Determine the (X, Y) coordinate at the center of the cell enclosing the given text.  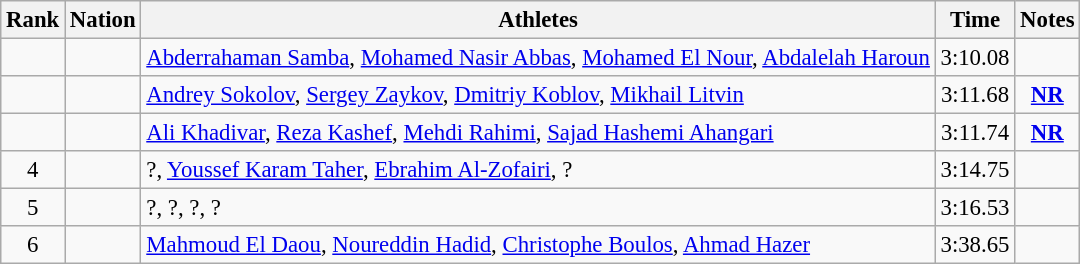
5 (33, 208)
3:11.68 (975, 95)
3:38.65 (975, 245)
4 (33, 170)
Notes (1048, 20)
Athletes (538, 20)
?, Youssef Karam Taher, Ebrahim Al-Zofairi, ? (538, 170)
Nation (103, 20)
?, ?, ?, ? (538, 208)
Abderrahaman Samba, Mohamed Nasir Abbas, Mohamed El Nour, Abdalelah Haroun (538, 58)
3:11.74 (975, 133)
Rank (33, 20)
Ali Khadivar, Reza Kashef, Mehdi Rahimi, Sajad Hashemi Ahangari (538, 133)
3:16.53 (975, 208)
6 (33, 245)
3:10.08 (975, 58)
Andrey Sokolov, Sergey Zaykov, Dmitriy Koblov, Mikhail Litvin (538, 95)
3:14.75 (975, 170)
Mahmoud El Daou, Noureddin Hadid, Christophe Boulos, Ahmad Hazer (538, 245)
Time (975, 20)
